Locate the cell with the specified text and output its (X, Y) center coordinate. 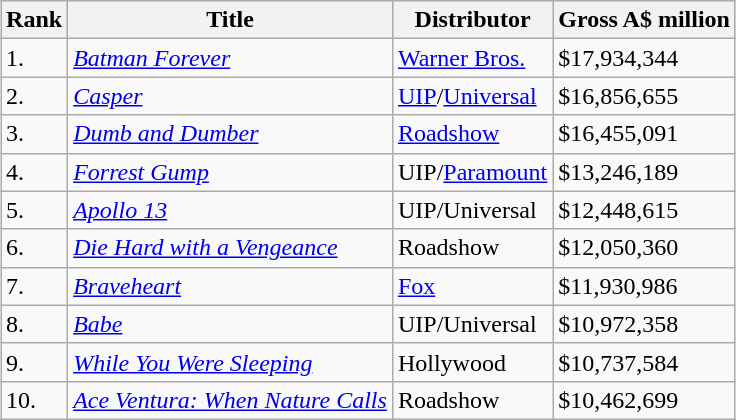
Gross A$ million (644, 20)
Ace Ventura: When Nature Calls (230, 400)
Rank (34, 20)
Warner Bros. (472, 58)
4. (34, 172)
While You Were Sleeping (230, 362)
Braveheart (230, 286)
$11,930,986 (644, 286)
10. (34, 400)
$12,448,615 (644, 210)
Die Hard with a Vengeance (230, 248)
3. (34, 134)
$10,737,584 (644, 362)
Hollywood (472, 362)
Fox (472, 286)
$17,934,344 (644, 58)
UIP/Paramount (472, 172)
$13,246,189 (644, 172)
$10,462,699 (644, 400)
Casper (230, 96)
$12,050,360 (644, 248)
8. (34, 324)
Forrest Gump (230, 172)
Apollo 13 (230, 210)
Babe (230, 324)
Title (230, 20)
9. (34, 362)
$10,972,358 (644, 324)
Distributor (472, 20)
$16,455,091 (644, 134)
Batman Forever (230, 58)
6. (34, 248)
2. (34, 96)
$16,856,655 (644, 96)
7. (34, 286)
5. (34, 210)
1. (34, 58)
Dumb and Dumber (230, 134)
